Return (x, y) of the center of cell containing provided text 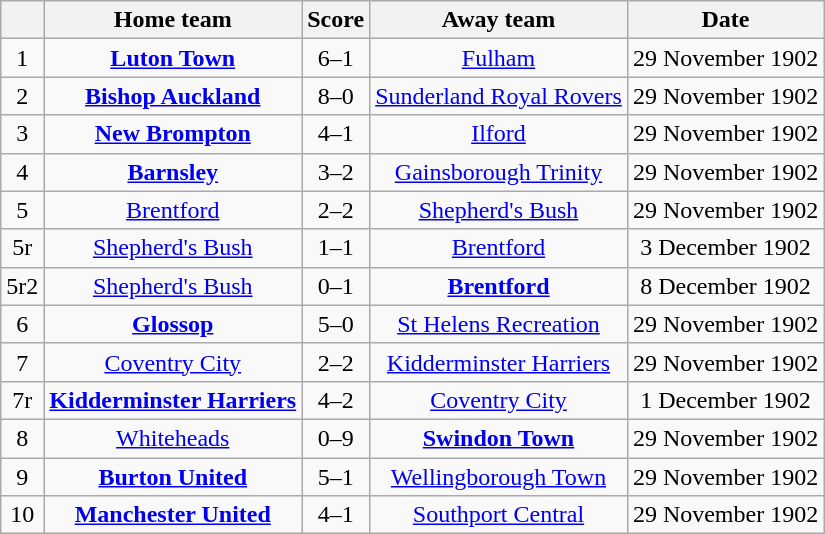
Swindon Town (499, 438)
5–0 (336, 324)
Home team (173, 20)
Barnsley (173, 172)
9 (22, 477)
1–1 (336, 248)
5r (22, 248)
Away team (499, 20)
10 (22, 515)
Gainsborough Trinity (499, 172)
Manchester United (173, 515)
Glossop (173, 324)
7 (22, 362)
Wellingborough Town (499, 477)
3 (22, 134)
0–9 (336, 438)
2 (22, 96)
7r (22, 400)
Luton Town (173, 58)
4–2 (336, 400)
6 (22, 324)
Date (725, 20)
5r2 (22, 286)
8 December 1902 (725, 286)
Score (336, 20)
St Helens Recreation (499, 324)
3–2 (336, 172)
8–0 (336, 96)
3 December 1902 (725, 248)
1 December 1902 (725, 400)
Whiteheads (173, 438)
Ilford (499, 134)
1 (22, 58)
Burton United (173, 477)
5–1 (336, 477)
New Brompton (173, 134)
6–1 (336, 58)
8 (22, 438)
Southport Central (499, 515)
0–1 (336, 286)
Fulham (499, 58)
5 (22, 210)
Sunderland Royal Rovers (499, 96)
Bishop Auckland (173, 96)
4 (22, 172)
